Pinpoint the cell where the given text exists, returning its (x, y) midpoint coordinate. 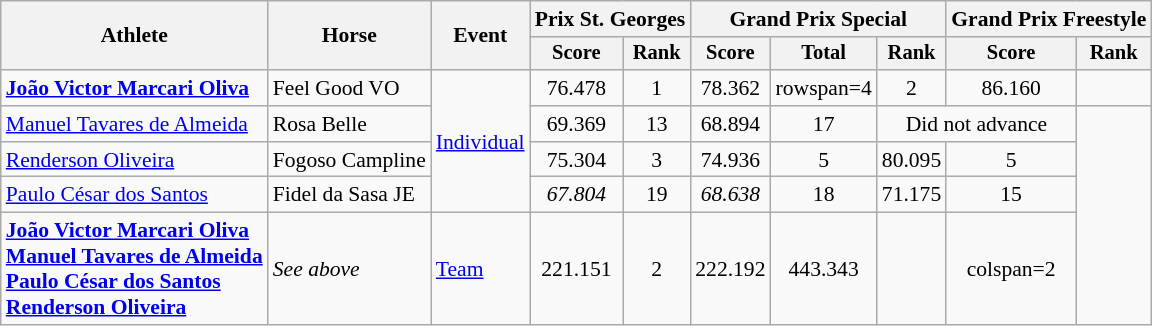
colspan=2 (1011, 269)
86.160 (1011, 88)
Fogoso Campline (350, 160)
Event (480, 36)
76.478 (577, 88)
443.343 (824, 269)
19 (656, 195)
Prix St. Georges (610, 19)
74.936 (730, 160)
Manuel Tavares de Almeida (134, 124)
Paulo César dos Santos (134, 195)
80.095 (912, 160)
68.638 (730, 195)
15 (1011, 195)
See above (350, 269)
Total (824, 54)
Athlete (134, 36)
Horse (350, 36)
13 (656, 124)
Did not advance (976, 124)
221.151 (577, 269)
78.362 (730, 88)
rowspan=4 (824, 88)
Rosa Belle (350, 124)
Grand Prix Special (818, 19)
Fidel da Sasa JE (350, 195)
João Victor Marcari Oliva (134, 88)
João Victor Marcari OlivaManuel Tavares de AlmeidaPaulo César dos SantosRenderson Oliveira (134, 269)
71.175 (912, 195)
Renderson Oliveira (134, 160)
69.369 (577, 124)
Grand Prix Freestyle (1048, 19)
Team (480, 269)
Feel Good VO (350, 88)
Individual (480, 141)
75.304 (577, 160)
222.192 (730, 269)
67.804 (577, 195)
3 (656, 160)
1 (656, 88)
68.894 (730, 124)
17 (824, 124)
18 (824, 195)
